Capture the cell that displays the provided text and extract its [X, Y] central coordinate. 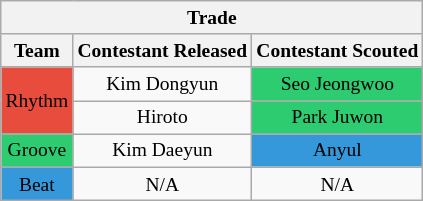
Team [37, 50]
Contestant Scouted [338, 50]
Trade [212, 18]
Groove [37, 150]
Anyul [338, 150]
Beat [37, 184]
Seo Jeongwoo [338, 84]
Rhythm [37, 100]
Kim Dongyun [162, 84]
Contestant Released [162, 50]
Hiroto [162, 118]
Kim Daeyun [162, 150]
Park Juwon [338, 118]
